Capture the cell that displays the provided text and extract its (x, y) central coordinate. 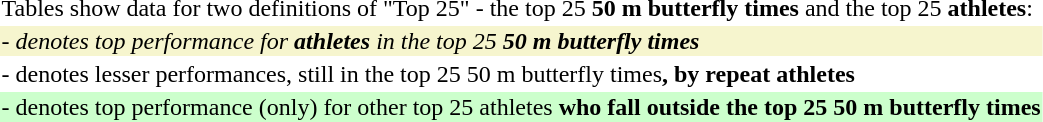
- denotes lesser performances, still in the top 25 50 m butterfly times, by repeat athletes (521, 74)
- denotes top performance (only) for other top 25 athletes who fall outside the top 25 50 m butterfly times (521, 107)
- denotes top performance for athletes in the top 25 50 m butterfly times (521, 41)
